Detect which cell encompasses the target text, then output its [x, y] center coordinate. 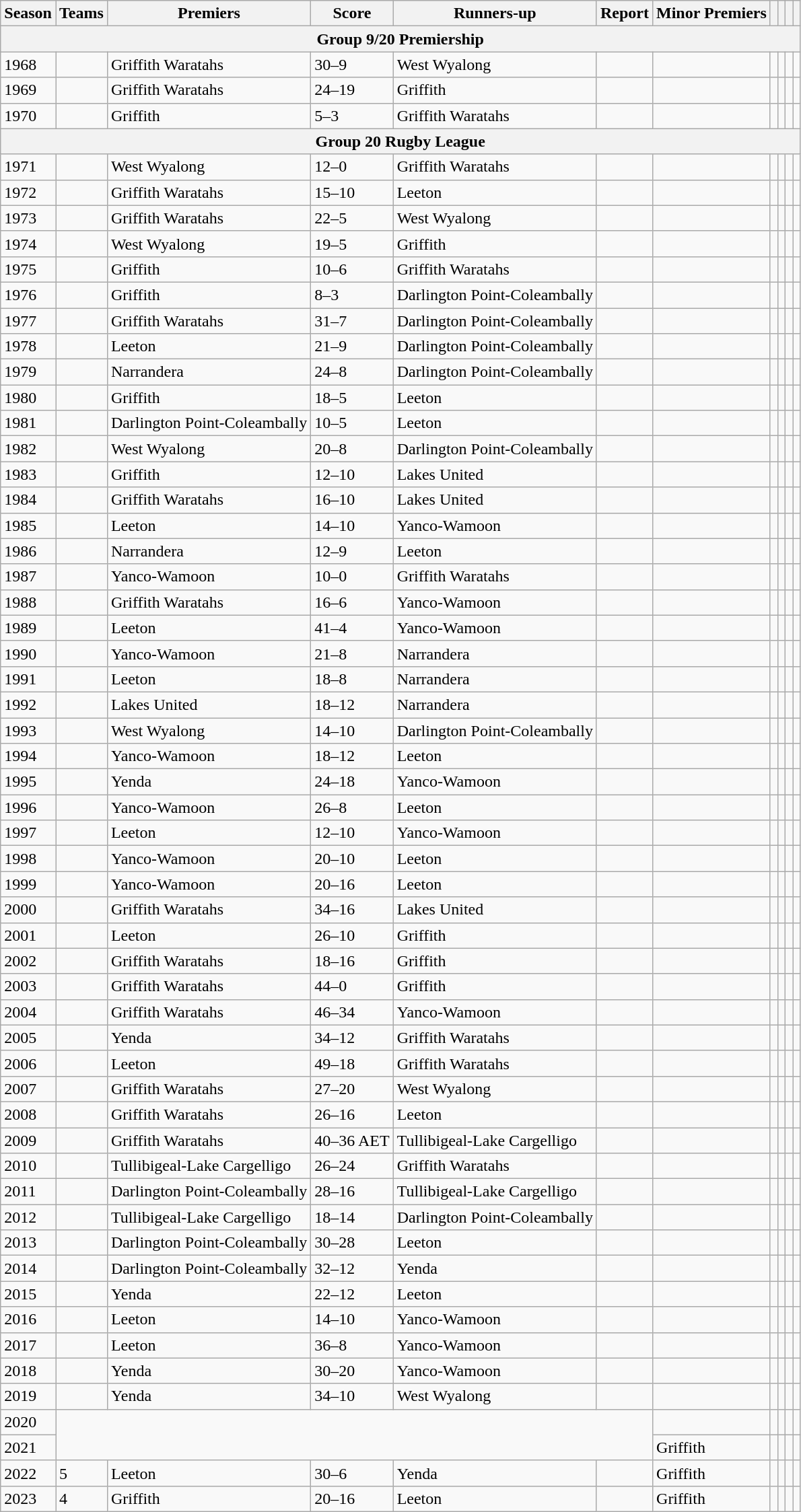
18–14 [352, 1217]
1978 [28, 347]
1984 [28, 500]
1976 [28, 295]
12–9 [352, 551]
30–6 [352, 1473]
20–8 [352, 449]
Score [352, 13]
21–9 [352, 347]
24–19 [352, 90]
1989 [28, 628]
1985 [28, 526]
2021 [28, 1447]
2000 [28, 910]
Group 9/20 Premiership [401, 39]
18–16 [352, 961]
1979 [28, 372]
8–3 [352, 295]
Report [625, 13]
30–20 [352, 1371]
2002 [28, 961]
12–0 [352, 167]
49–18 [352, 1063]
2007 [28, 1089]
40–36 AET [352, 1141]
1970 [28, 116]
1974 [28, 244]
1969 [28, 90]
1975 [28, 269]
34–12 [352, 1038]
1999 [28, 884]
26–16 [352, 1114]
1990 [28, 653]
2005 [28, 1038]
2014 [28, 1268]
2009 [28, 1141]
15–10 [352, 192]
22–12 [352, 1294]
2016 [28, 1320]
31–7 [352, 321]
26–24 [352, 1166]
27–20 [352, 1089]
2015 [28, 1294]
1981 [28, 423]
2008 [28, 1114]
22–5 [352, 218]
1983 [28, 474]
1994 [28, 756]
19–5 [352, 244]
1982 [28, 449]
1987 [28, 577]
Group 20 Rugby League [401, 141]
Teams [81, 13]
2001 [28, 935]
46–34 [352, 1012]
36–8 [352, 1345]
30–9 [352, 65]
26–8 [352, 807]
32–12 [352, 1268]
2006 [28, 1063]
16–10 [352, 500]
28–16 [352, 1192]
10–0 [352, 577]
1991 [28, 679]
1996 [28, 807]
20–10 [352, 859]
Runners-up [495, 13]
Season [28, 13]
1968 [28, 65]
2013 [28, 1243]
1971 [28, 167]
5 [81, 1473]
1992 [28, 705]
2020 [28, 1422]
2012 [28, 1217]
1988 [28, 602]
2023 [28, 1499]
34–10 [352, 1396]
2004 [28, 1012]
18–8 [352, 679]
10–5 [352, 423]
1980 [28, 398]
1986 [28, 551]
18–5 [352, 398]
1972 [28, 192]
2017 [28, 1345]
Premiers [209, 13]
1973 [28, 218]
2011 [28, 1192]
30–28 [352, 1243]
5–3 [352, 116]
1993 [28, 730]
1977 [28, 321]
10–6 [352, 269]
1997 [28, 833]
2022 [28, 1473]
2018 [28, 1371]
1995 [28, 782]
4 [81, 1499]
24–18 [352, 782]
2019 [28, 1396]
2003 [28, 986]
21–8 [352, 653]
2010 [28, 1166]
34–16 [352, 910]
44–0 [352, 986]
Minor Premiers [712, 13]
16–6 [352, 602]
24–8 [352, 372]
26–10 [352, 935]
1998 [28, 859]
41–4 [352, 628]
